Output the [X, Y] coordinate of the center of the cell containing the given text.  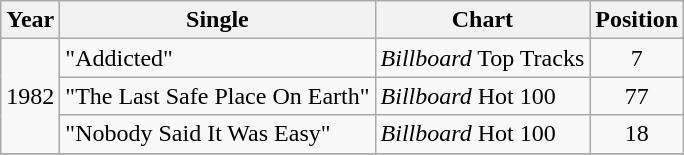
18 [637, 134]
1982 [30, 96]
"Addicted" [218, 58]
77 [637, 96]
"Nobody Said It Was Easy" [218, 134]
"The Last Safe Place On Earth" [218, 96]
Chart [482, 20]
7 [637, 58]
Position [637, 20]
Year [30, 20]
Billboard Top Tracks [482, 58]
Single [218, 20]
